Find where the given text appears and provide that cell's center as [X, Y] coordinate. 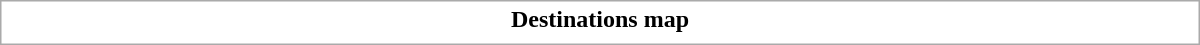
Destinations map [600, 19]
